Identify which cell holds the provided text, then report its (x, y) central coordinate. 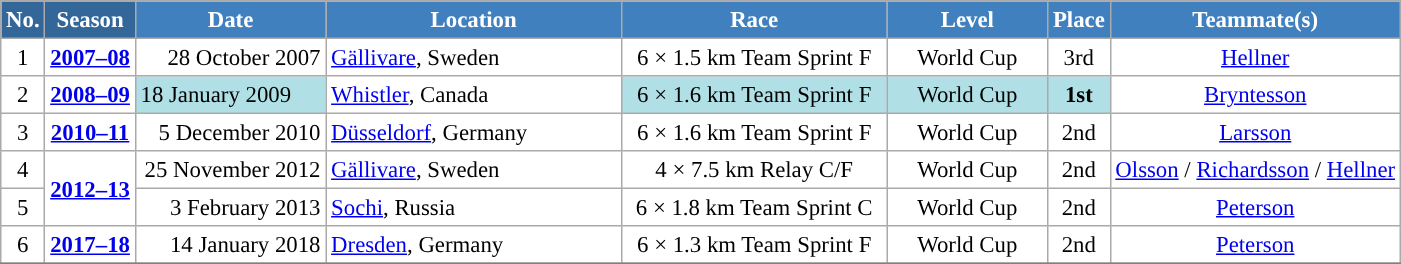
2008–09 (90, 95)
2017–18 (90, 245)
5 December 2010 (230, 133)
Location (474, 20)
Olsson / Richardsson / Hellner (1255, 170)
5 (23, 208)
Bryntesson (1255, 95)
6 × 1.5 km Team Sprint F (754, 58)
2010–11 (90, 133)
3 (23, 133)
Düsseldorf, Germany (474, 133)
Hellner (1255, 58)
Race (754, 20)
Season (90, 20)
6 × 1.8 km Team Sprint C (754, 208)
Teammate(s) (1255, 20)
3rd (1079, 58)
1st (1079, 95)
Dresden, Germany (474, 245)
6 (23, 245)
Whistler, Canada (474, 95)
Place (1079, 20)
Level (968, 20)
6 × 1.3 km Team Sprint F (754, 245)
Larsson (1255, 133)
14 January 2018 (230, 245)
No. (23, 20)
2012–13 (90, 188)
25 November 2012 (230, 170)
1 (23, 58)
18 January 2009 (230, 95)
28 October 2007 (230, 58)
2007–08 (90, 58)
Sochi, Russia (474, 208)
4 (23, 170)
3 February 2013 (230, 208)
Date (230, 20)
4 × 7.5 km Relay C/F (754, 170)
2 (23, 95)
